Scan for the cell matching the given text and deliver its (x, y) coordinate at center. 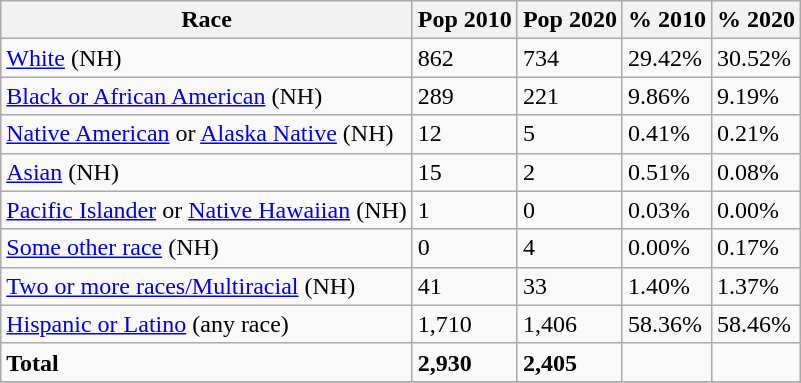
15 (464, 172)
Pacific Islander or Native Hawaiian (NH) (207, 210)
2,405 (570, 362)
0.41% (666, 134)
Pop 2010 (464, 20)
Some other race (NH) (207, 248)
% 2010 (666, 20)
0.21% (756, 134)
0.51% (666, 172)
1 (464, 210)
Total (207, 362)
221 (570, 96)
9.19% (756, 96)
Black or African American (NH) (207, 96)
1.37% (756, 286)
Two or more races/Multiracial (NH) (207, 286)
Asian (NH) (207, 172)
29.42% (666, 58)
0.17% (756, 248)
862 (464, 58)
9.86% (666, 96)
White (NH) (207, 58)
2,930 (464, 362)
289 (464, 96)
1.40% (666, 286)
12 (464, 134)
Pop 2020 (570, 20)
33 (570, 286)
734 (570, 58)
% 2020 (756, 20)
2 (570, 172)
Native American or Alaska Native (NH) (207, 134)
58.36% (666, 324)
4 (570, 248)
Hispanic or Latino (any race) (207, 324)
58.46% (756, 324)
0.03% (666, 210)
Race (207, 20)
30.52% (756, 58)
1,406 (570, 324)
41 (464, 286)
5 (570, 134)
1,710 (464, 324)
0.08% (756, 172)
